For the text-containing cell, return its midpoint in (x, y) coordinate format. 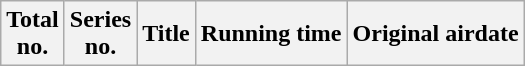
Original airdate (436, 34)
Seriesno. (100, 34)
Title (166, 34)
Totalno. (33, 34)
Running time (271, 34)
